Capture the cell that displays the provided text and extract its (x, y) central coordinate. 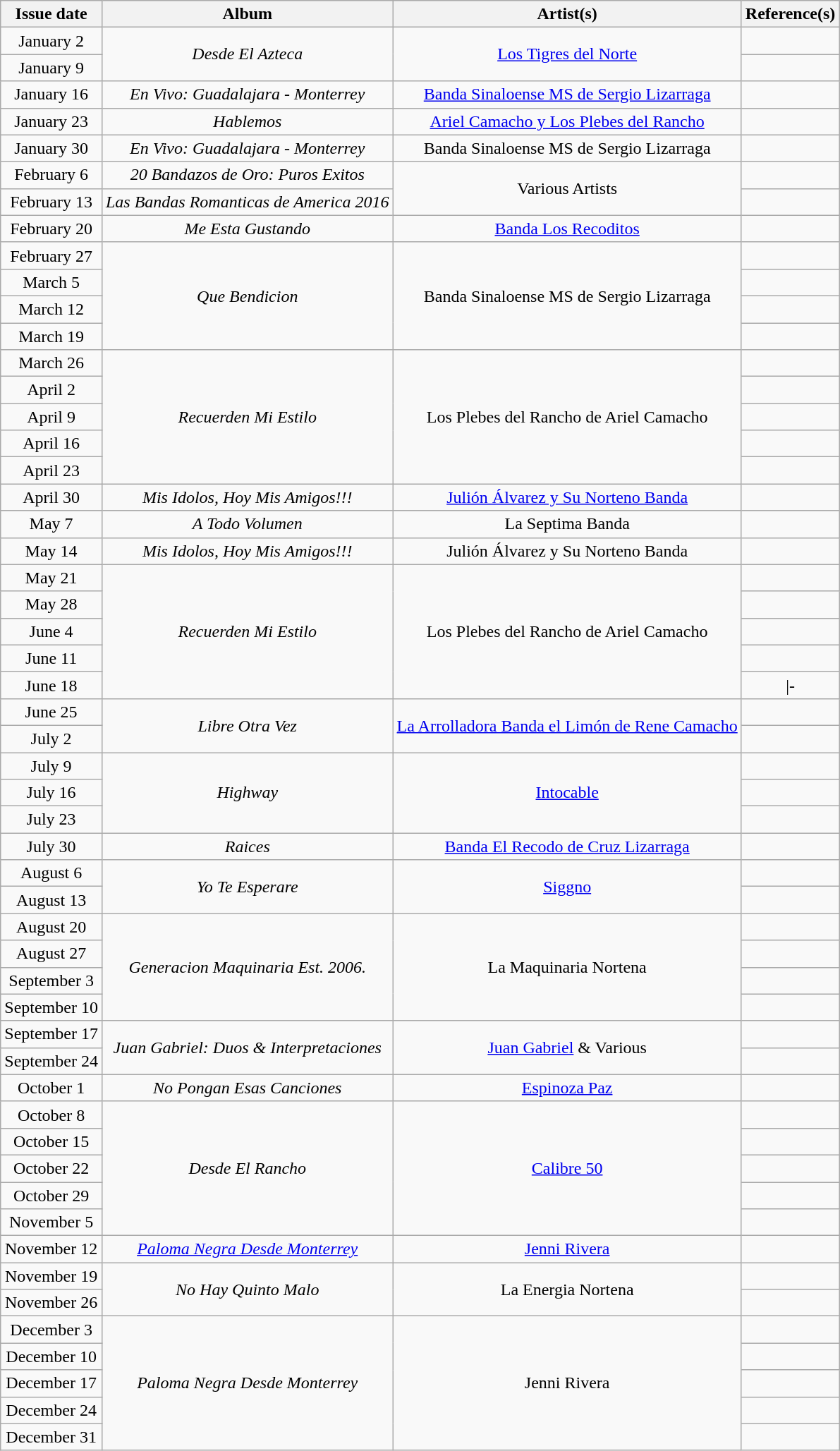
December 3 (51, 1330)
September 17 (51, 1034)
May 28 (51, 605)
Various Artists (567, 188)
March 26 (51, 363)
Espinoza Paz (567, 1088)
Raices (247, 846)
July 23 (51, 820)
June 25 (51, 712)
Intocable (567, 792)
April 16 (51, 444)
November 5 (51, 1222)
July 30 (51, 846)
Juan Gabriel & Various (567, 1048)
La Septima Banda (567, 524)
No Pongan Esas Canciones (247, 1088)
Desde El Azteca (247, 54)
La Maquinaria Nortena (567, 967)
La Energia Nortena (567, 1289)
Que Bendicion (247, 296)
January 2 (51, 41)
Banda El Recodo de Cruz Lizarraga (567, 846)
Album (247, 14)
September 10 (51, 1007)
June 11 (51, 658)
January 30 (51, 148)
September 24 (51, 1061)
Desde El Rancho (247, 1168)
November 26 (51, 1303)
January 9 (51, 68)
Artist(s) (567, 14)
March 12 (51, 309)
January 23 (51, 121)
July 9 (51, 765)
April 2 (51, 390)
February 6 (51, 175)
20 Bandazos de Oro: Puros Exitos (247, 175)
July 2 (51, 739)
A Todo Volumen (247, 524)
Me Esta Gustando (247, 229)
Juan Gabriel: Duos & Interpretaciones (247, 1048)
Banda Los Recoditos (567, 229)
April 30 (51, 497)
January 16 (51, 95)
August 20 (51, 927)
October 22 (51, 1168)
Generacion Maquinaria Est. 2006. (247, 967)
Ariel Camacho y Los Plebes del Rancho (567, 121)
|- (790, 685)
March 19 (51, 336)
August 13 (51, 900)
Issue date (51, 14)
July 16 (51, 793)
June 4 (51, 631)
Las Bandas Romanticas de America 2016 (247, 202)
November 19 (51, 1276)
La Arrolladora Banda el Limón de Rene Camacho (567, 725)
Yo Te Esperare (247, 887)
April 23 (51, 470)
December 24 (51, 1410)
February 13 (51, 202)
March 5 (51, 282)
June 18 (51, 685)
October 15 (51, 1141)
August 6 (51, 873)
Siggno (567, 887)
February 27 (51, 255)
December 31 (51, 1437)
No Hay Quinto Malo (247, 1289)
November 12 (51, 1249)
May 21 (51, 578)
August 27 (51, 954)
Highway (247, 792)
May 7 (51, 524)
December 17 (51, 1383)
April 9 (51, 417)
May 14 (51, 551)
December 10 (51, 1356)
October 8 (51, 1115)
Reference(s) (790, 14)
Calibre 50 (567, 1168)
September 3 (51, 981)
October 1 (51, 1088)
October 29 (51, 1196)
Hablemos (247, 121)
Los Tigres del Norte (567, 54)
Libre Otra Vez (247, 725)
February 20 (51, 229)
